Locate the cell with the specified text and output its [x, y] center coordinate. 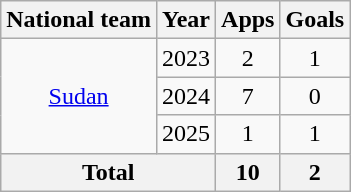
Apps [248, 20]
2025 [186, 134]
Sudan [79, 96]
10 [248, 172]
2024 [186, 96]
National team [79, 20]
7 [248, 96]
Year [186, 20]
2023 [186, 58]
Total [108, 172]
0 [315, 96]
Goals [315, 20]
